Search for the cell housing the specified text and yield its [x, y] center coordinate. 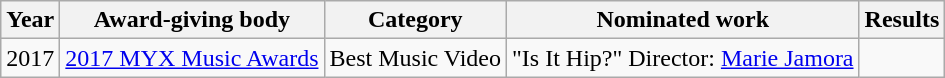
Best Music Video [416, 58]
Category [416, 20]
2017 MYX Music Awards [192, 58]
Award-giving body [192, 20]
"Is It Hip?" Director: Marie Jamora [684, 58]
Results [902, 20]
2017 [30, 58]
Nominated work [684, 20]
Year [30, 20]
